Scan for the cell matching the given text and deliver its [X, Y] coordinate at center. 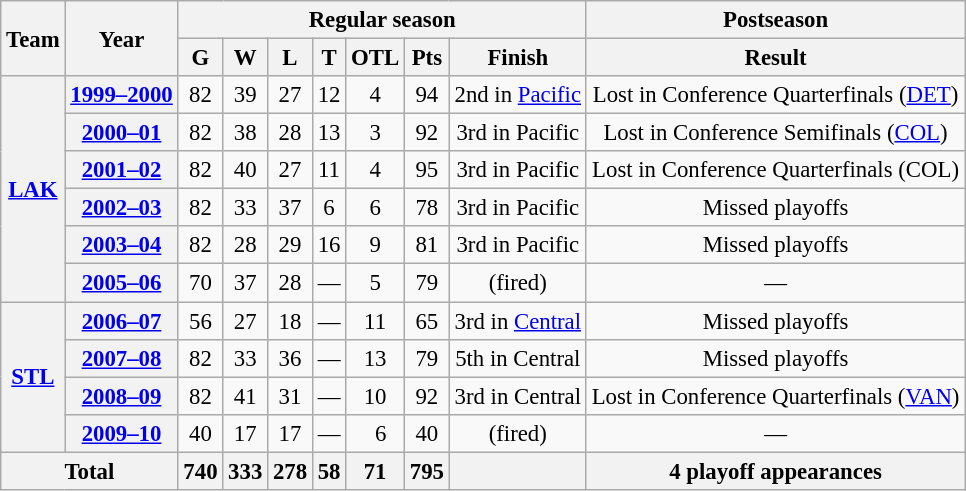
94 [426, 95]
L [290, 58]
2nd in Pacific [518, 95]
5th in Central [518, 358]
39 [246, 95]
2007–08 [122, 358]
10 [376, 396]
Regular season [382, 20]
Total [90, 471]
2005–06 [122, 283]
2006–07 [122, 321]
Finish [518, 58]
58 [328, 471]
70 [200, 283]
Lost in Conference Quarterfinals (COL) [775, 170]
Pts [426, 58]
LAK [33, 189]
3 [376, 133]
W [246, 58]
Lost in Conference Semifinals (COL) [775, 133]
Result [775, 58]
78 [426, 208]
Team [33, 38]
G [200, 58]
OTL [376, 58]
71 [376, 471]
18 [290, 321]
36 [290, 358]
9 [376, 245]
740 [200, 471]
65 [426, 321]
38 [246, 133]
2008–09 [122, 396]
1999–2000 [122, 95]
31 [290, 396]
81 [426, 245]
333 [246, 471]
STL [33, 377]
4 playoff appearances [775, 471]
2009–10 [122, 433]
Postseason [775, 20]
278 [290, 471]
2001–02 [122, 170]
12 [328, 95]
56 [200, 321]
795 [426, 471]
2002–03 [122, 208]
Year [122, 38]
16 [328, 245]
T [328, 58]
2003–04 [122, 245]
2000–01 [122, 133]
5 [376, 283]
Lost in Conference Quarterfinals (DET) [775, 95]
29 [290, 245]
41 [246, 396]
Lost in Conference Quarterfinals (VAN) [775, 396]
95 [426, 170]
